Detect which cell encompasses the target text, then output its [X, Y] center coordinate. 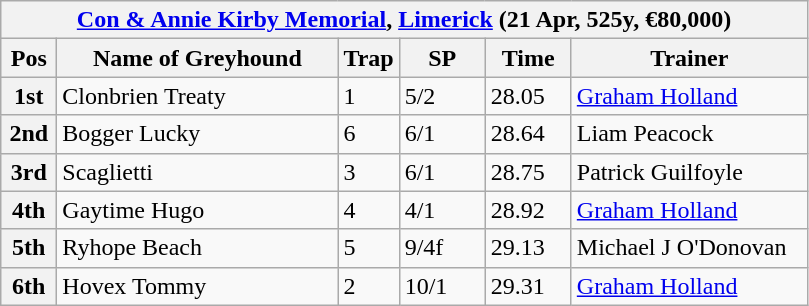
Time [528, 58]
Trap [368, 58]
Scaglietti [198, 172]
2nd [29, 134]
2 [368, 286]
28.05 [528, 96]
28.64 [528, 134]
Trainer [689, 58]
5 [368, 248]
3rd [29, 172]
28.92 [528, 210]
6th [29, 286]
5th [29, 248]
29.31 [528, 286]
28.75 [528, 172]
Gaytime Hugo [198, 210]
Name of Greyhound [198, 58]
4 [368, 210]
1st [29, 96]
Con & Annie Kirby Memorial, Limerick (21 Apr, 525y, €80,000) [404, 20]
Pos [29, 58]
Patrick Guilfoyle [689, 172]
29.13 [528, 248]
4th [29, 210]
Bogger Lucky [198, 134]
Hovex Tommy [198, 286]
Ryhope Beach [198, 248]
3 [368, 172]
6 [368, 134]
5/2 [442, 96]
SP [442, 58]
9/4f [442, 248]
Clonbrien Treaty [198, 96]
4/1 [442, 210]
Michael J O'Donovan [689, 248]
1 [368, 96]
Liam Peacock [689, 134]
10/1 [442, 286]
